From the cell containing the given text, extract its center point as (x, y) coordinate. 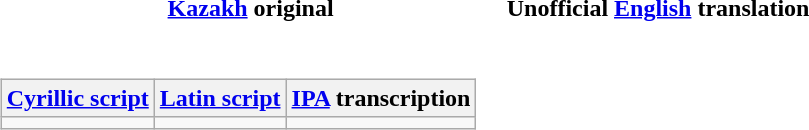
IPA transcription (381, 98)
Cyrillic script (78, 98)
Latin script (220, 98)
